Detect which cell encompasses the target text, then output its (X, Y) center coordinate. 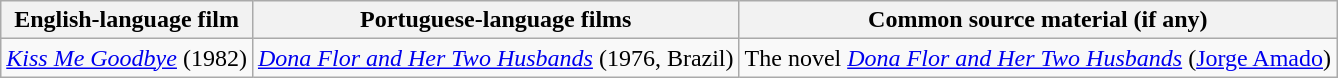
Dona Flor and Her Two Husbands (1976, Brazil) (496, 58)
Kiss Me Goodbye (1982) (127, 58)
The novel Dona Flor and Her Two Husbands (Jorge Amado) (1038, 58)
Common source material (if any) (1038, 20)
Portuguese-language films (496, 20)
English-language film (127, 20)
